Scan for the cell matching the given text and deliver its (X, Y) coordinate at center. 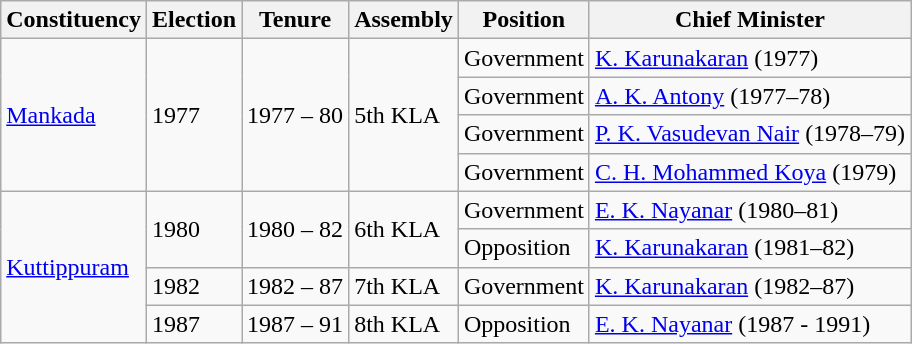
6th KLA (404, 229)
Position (524, 20)
1982 – 87 (296, 286)
A. K. Antony (1977–78) (750, 96)
E. K. Nayanar (1980–81) (750, 210)
K. Karunakaran (1977) (750, 58)
Mankada (74, 115)
1977 (194, 115)
1980 (194, 229)
5th KLA (404, 115)
Kuttippuram (74, 267)
K. Karunakaran (1981–82) (750, 248)
Tenure (296, 20)
Assembly (404, 20)
1987 (194, 324)
E. K. Nayanar (1987 - 1991) (750, 324)
Election (194, 20)
1980 – 82 (296, 229)
C. H. Mohammed Koya (1979) (750, 172)
1987 – 91 (296, 324)
1982 (194, 286)
8th KLA (404, 324)
K. Karunakaran (1982–87) (750, 286)
1977 – 80 (296, 115)
P. K. Vasudevan Nair (1978–79) (750, 134)
7th KLA (404, 286)
Constituency (74, 20)
Chief Minister (750, 20)
